Pinpoint the cell where the given text exists, returning its [x, y] midpoint coordinate. 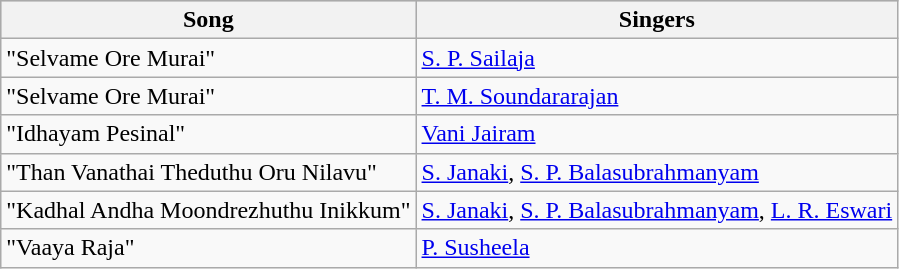
"Idhayam Pesinal" [208, 134]
"Than Vanathai Theduthu Oru Nilavu" [208, 172]
S. Janaki, S. P. Balasubrahmanyam [657, 172]
Vani Jairam [657, 134]
T. M. Soundararajan [657, 96]
S. P. Sailaja [657, 58]
S. Janaki, S. P. Balasubrahmanyam, L. R. Eswari [657, 210]
Song [208, 20]
"Kadhal Andha Moondrezhuthu Inikkum" [208, 210]
P. Susheela [657, 248]
"Vaaya Raja" [208, 248]
Singers [657, 20]
